Capture the cell that displays the provided text and extract its (X, Y) central coordinate. 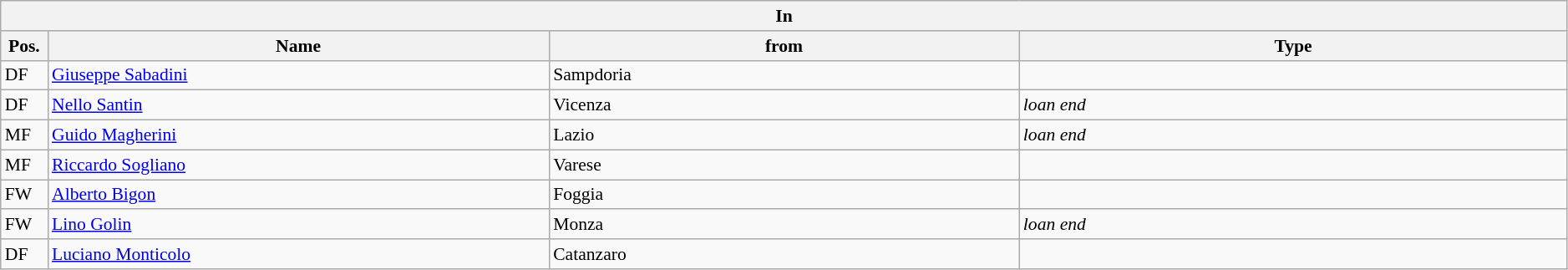
Giuseppe Sabadini (298, 75)
Lazio (784, 135)
Nello Santin (298, 105)
Riccardo Sogliano (298, 165)
Monza (784, 225)
Vicenza (784, 105)
Type (1293, 46)
Pos. (24, 46)
Catanzaro (784, 254)
Name (298, 46)
Varese (784, 165)
Foggia (784, 195)
Luciano Monticolo (298, 254)
Sampdoria (784, 75)
Alberto Bigon (298, 195)
from (784, 46)
In (784, 16)
Lino Golin (298, 225)
Guido Magherini (298, 135)
